Determine the (X, Y) coordinate at the center of the cell enclosing the given text.  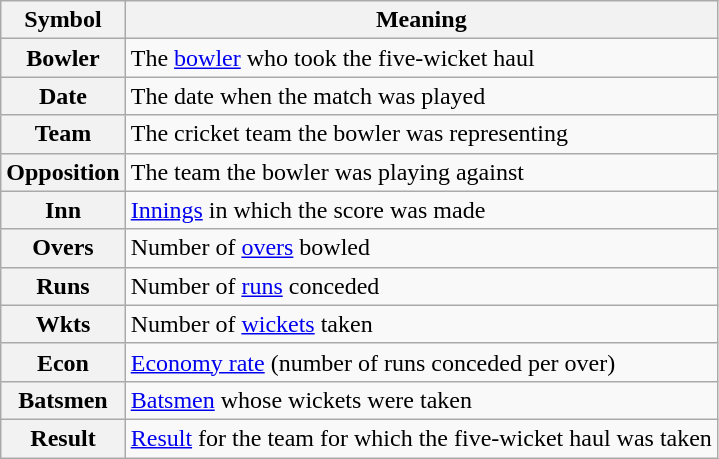
Result (63, 438)
Wkts (63, 324)
Opposition (63, 172)
Overs (63, 248)
Result for the team for which the five-wicket haul was taken (421, 438)
Number of wickets taken (421, 324)
Bowler (63, 58)
Economy rate (number of runs conceded per over) (421, 362)
The date when the match was played (421, 96)
The cricket team the bowler was representing (421, 134)
Innings in which the score was made (421, 210)
Runs (63, 286)
Batsmen whose wickets were taken (421, 400)
Team (63, 134)
Number of runs conceded (421, 286)
Econ (63, 362)
Meaning (421, 20)
Date (63, 96)
Inn (63, 210)
Batsmen (63, 400)
The team the bowler was playing against (421, 172)
Number of overs bowled (421, 248)
Symbol (63, 20)
The bowler who took the five-wicket haul (421, 58)
